From the cell containing the given text, extract its center point as [X, Y] coordinate. 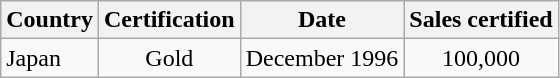
Gold [169, 58]
December 1996 [322, 58]
Sales certified [481, 20]
Date [322, 20]
Certification [169, 20]
100,000 [481, 58]
Country [50, 20]
Japan [50, 58]
